Identify which cell holds the provided text, then report its (x, y) central coordinate. 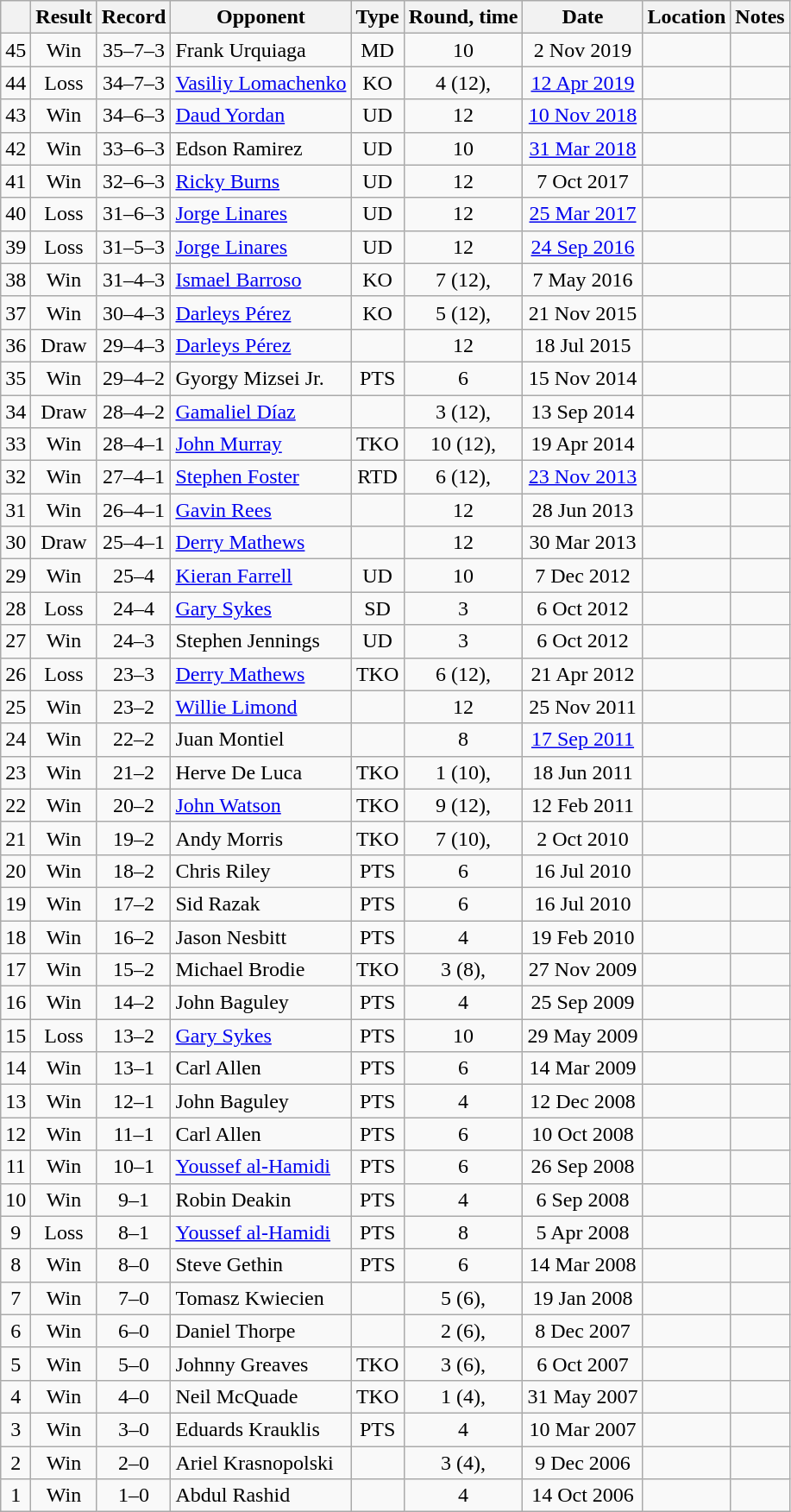
31–5–3 (134, 247)
31–6–3 (134, 214)
3 (8), (463, 970)
7 Oct 2017 (583, 181)
1 (16, 1496)
5–0 (134, 1364)
24 Sep 2016 (583, 247)
35 (16, 378)
31 May 2007 (583, 1396)
43 (16, 116)
13–2 (134, 1036)
17 (16, 970)
40 (16, 214)
31 Mar 2018 (583, 148)
10–1 (134, 1167)
29 May 2009 (583, 1036)
22–2 (134, 740)
7–0 (134, 1298)
7 May 2016 (583, 280)
19 Feb 2010 (583, 936)
20–2 (134, 805)
7 Dec 2012 (583, 576)
25–4 (134, 576)
32 (16, 477)
34–6–3 (134, 116)
2 (16, 1463)
42 (16, 148)
Vasiliy Lomachenko (261, 83)
18 Jul 2015 (583, 345)
Record (134, 17)
8–1 (134, 1232)
Gavin Rees (261, 510)
22 (16, 805)
23–3 (134, 674)
12 Dec 2008 (583, 1101)
25–4–1 (134, 543)
12–1 (134, 1101)
Johnny Greaves (261, 1364)
Daud Yordan (261, 116)
3 (12), (463, 412)
MD (378, 50)
Gamaliel Díaz (261, 412)
Jason Nesbitt (261, 936)
24–4 (134, 608)
13–1 (134, 1068)
27 (16, 641)
14 Oct 2006 (583, 1496)
Ismael Barroso (261, 280)
Ariel Krasnopolski (261, 1463)
Herve De Luca (261, 772)
18 Jun 2011 (583, 772)
Andy Morris (261, 838)
34 (16, 412)
2 (6), (463, 1331)
Chris Riley (261, 871)
12 Feb 2011 (583, 805)
Result (64, 17)
34–7–3 (134, 83)
Ricky Burns (261, 181)
7 (16, 1298)
16–2 (134, 936)
26–4–1 (134, 510)
23 (16, 772)
17 Sep 2011 (583, 740)
26 (16, 674)
Steve Gethin (261, 1265)
Willie Limond (261, 707)
5 (12), (463, 312)
37 (16, 312)
29 (16, 576)
Notes (760, 17)
13 Sep 2014 (583, 412)
RTD (378, 477)
36 (16, 345)
Frank Urquiaga (261, 50)
25 Nov 2011 (583, 707)
Michael Brodie (261, 970)
8 Dec 2007 (583, 1331)
15 (16, 1036)
25 (16, 707)
Round, time (463, 17)
2 Nov 2019 (583, 50)
1–0 (134, 1496)
Juan Montiel (261, 740)
3–0 (134, 1429)
5 (6), (463, 1298)
13 (16, 1101)
21 Apr 2012 (583, 674)
7 (12), (463, 280)
15–2 (134, 970)
6 Oct 2007 (583, 1364)
21 Nov 2015 (583, 312)
20 (16, 871)
28 (16, 608)
14 Mar 2008 (583, 1265)
Abdul Rashid (261, 1496)
14 Mar 2009 (583, 1068)
John Watson (261, 805)
2–0 (134, 1463)
1 (4), (463, 1396)
35–7–3 (134, 50)
Daniel Thorpe (261, 1331)
10 (12), (463, 444)
5 (16, 1364)
9–1 (134, 1200)
25 Mar 2017 (583, 214)
45 (16, 50)
31–4–3 (134, 280)
23–2 (134, 707)
19 Jan 2008 (583, 1298)
Sid Razak (261, 904)
SD (378, 608)
1 (10), (463, 772)
9 Dec 2006 (583, 1463)
21 (16, 838)
Location (687, 17)
Eduards Krauklis (261, 1429)
24 (16, 740)
38 (16, 280)
10 Nov 2018 (583, 116)
Edson Ramirez (261, 148)
18 (16, 936)
30–4–3 (134, 312)
14 (16, 1068)
28–4–2 (134, 412)
15 Nov 2014 (583, 378)
30 (16, 543)
41 (16, 181)
16 (16, 1003)
33–6–3 (134, 148)
30 Mar 2013 (583, 543)
39 (16, 247)
2 Oct 2010 (583, 838)
27 Nov 2009 (583, 970)
17–2 (134, 904)
Stephen Jennings (261, 641)
19 Apr 2014 (583, 444)
19 (16, 904)
3 (6), (463, 1364)
Type (378, 17)
31 (16, 510)
29–4–2 (134, 378)
5 Apr 2008 (583, 1232)
33 (16, 444)
21–2 (134, 772)
14–2 (134, 1003)
4–0 (134, 1396)
4 (12), (463, 83)
7 (10), (463, 838)
9 (12), (463, 805)
8–0 (134, 1265)
3 (4), (463, 1463)
23 Nov 2013 (583, 477)
Robin Deakin (261, 1200)
12 Apr 2019 (583, 83)
6–0 (134, 1331)
32–6–3 (134, 181)
Tomasz Kwiecien (261, 1298)
Kieran Farrell (261, 576)
28–4–1 (134, 444)
29–4–3 (134, 345)
27–4–1 (134, 477)
44 (16, 83)
Stephen Foster (261, 477)
John Murray (261, 444)
26 Sep 2008 (583, 1167)
11–1 (134, 1134)
25 Sep 2009 (583, 1003)
10 Mar 2007 (583, 1429)
Opponent (261, 17)
11 (16, 1167)
Neil McQuade (261, 1396)
Date (583, 17)
9 (16, 1232)
Gyorgy Mizsei Jr. (261, 378)
18–2 (134, 871)
19–2 (134, 838)
24–3 (134, 641)
6 Sep 2008 (583, 1200)
10 Oct 2008 (583, 1134)
28 Jun 2013 (583, 510)
